Output the (X, Y) coordinate of the center of the cell containing the given text.  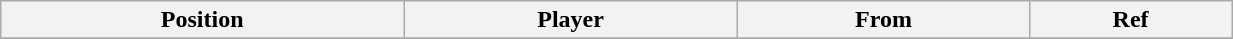
Position (202, 20)
Player (571, 20)
Ref (1130, 20)
From (883, 20)
